Find where the given text appears and provide that cell's center as [X, Y] coordinate. 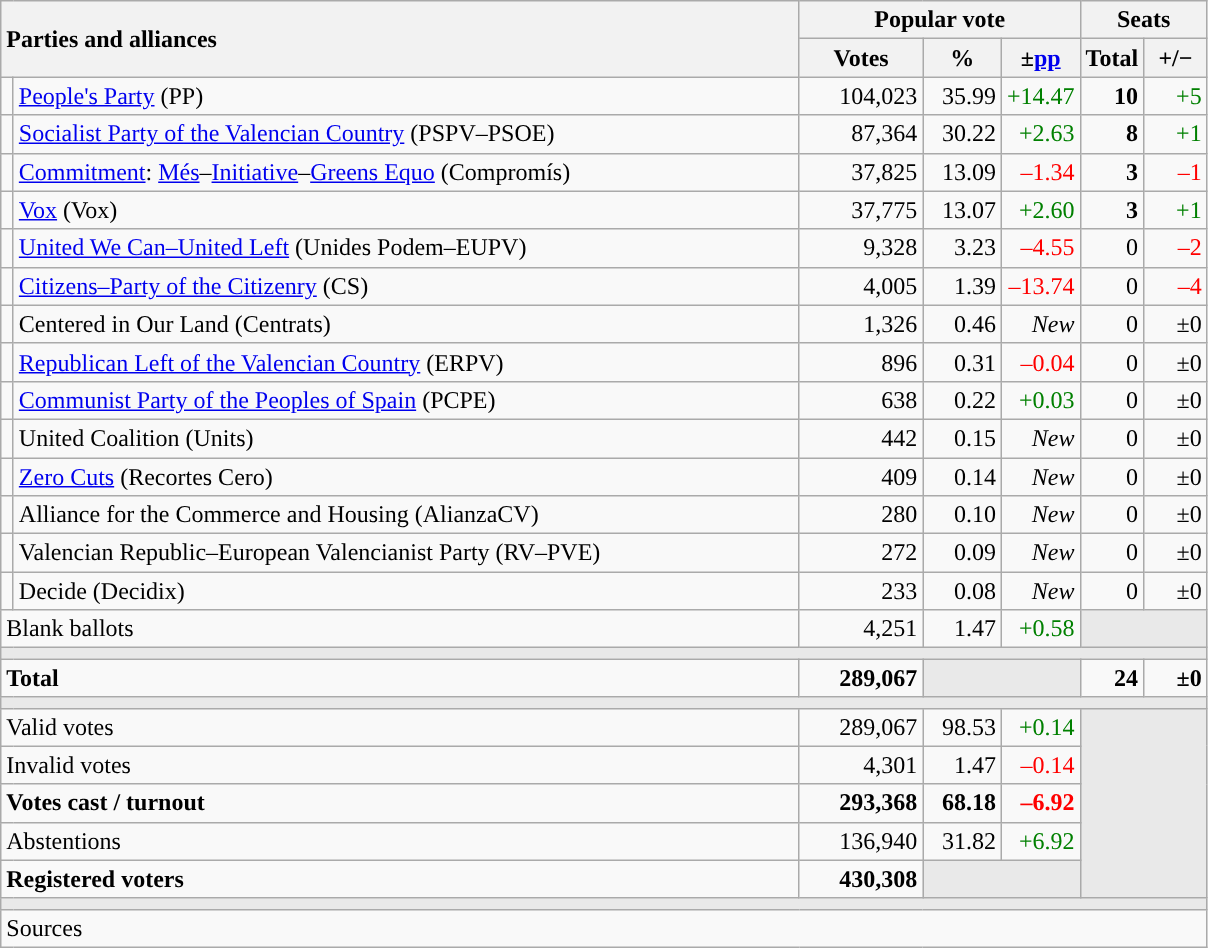
35.99 [962, 96]
638 [861, 400]
% [962, 58]
1.39 [962, 286]
10 [1112, 96]
Communist Party of the Peoples of Spain (PCPE) [406, 400]
–4 [1176, 286]
87,364 [861, 134]
136,940 [861, 841]
0.14 [962, 477]
Republican Left of the Valencian Country (ERPV) [406, 362]
Invalid votes [400, 765]
+0.14 [1040, 727]
4,251 [861, 629]
+14.47 [1040, 96]
+0.03 [1040, 400]
409 [861, 477]
9,328 [861, 248]
Seats [1144, 20]
Vox (Vox) [406, 210]
280 [861, 515]
Valencian Republic–European Valencianist Party (RV–PVE) [406, 553]
Votes [861, 58]
Commitment: Més–Initiative–Greens Equo (Compromís) [406, 172]
0.31 [962, 362]
4,301 [861, 765]
13.09 [962, 172]
People's Party (PP) [406, 96]
293,368 [861, 803]
37,825 [861, 172]
0.10 [962, 515]
68.18 [962, 803]
896 [861, 362]
Popular vote [940, 20]
Decide (Decidix) [406, 591]
Centered in Our Land (Centrats) [406, 324]
30.22 [962, 134]
+0.58 [1040, 629]
+5 [1176, 96]
–0.04 [1040, 362]
98.53 [962, 727]
–0.14 [1040, 765]
+2.60 [1040, 210]
Alliance for the Commerce and Housing (AlianzaCV) [406, 515]
4,005 [861, 286]
Socialist Party of the Valencian Country (PSPV–PSOE) [406, 134]
272 [861, 553]
0.09 [962, 553]
0.22 [962, 400]
3.23 [962, 248]
–1 [1176, 172]
8 [1112, 134]
0.46 [962, 324]
–6.92 [1040, 803]
Sources [604, 928]
–4.55 [1040, 248]
Abstentions [400, 841]
Valid votes [400, 727]
104,023 [861, 96]
0.15 [962, 438]
0.08 [962, 591]
+6.92 [1040, 841]
1,326 [861, 324]
430,308 [861, 879]
Parties and alliances [400, 39]
Zero Cuts (Recortes Cero) [406, 477]
+2.63 [1040, 134]
+/− [1176, 58]
Registered voters [400, 879]
37,775 [861, 210]
31.82 [962, 841]
United Coalition (Units) [406, 438]
13.07 [962, 210]
Blank ballots [400, 629]
–2 [1176, 248]
–1.34 [1040, 172]
Votes cast / turnout [400, 803]
442 [861, 438]
24 [1112, 678]
233 [861, 591]
United We Can–United Left (Unides Podem–EUPV) [406, 248]
Citizens–Party of the Citizenry (CS) [406, 286]
±pp [1040, 58]
–13.74 [1040, 286]
